From the cell containing the given text, extract its center point as (x, y) coordinate. 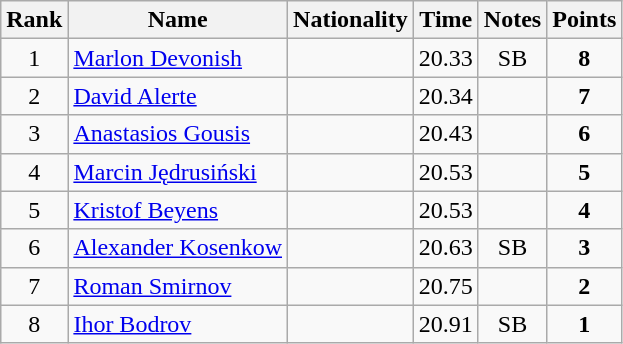
Ihor Bodrov (178, 324)
20.75 (446, 286)
Time (446, 20)
Marcin Jędrusiński (178, 172)
Alexander Kosenkow (178, 248)
Roman Smirnov (178, 286)
Name (178, 20)
David Alerte (178, 96)
Nationality (351, 20)
Anastasios Gousis (178, 134)
20.63 (446, 248)
20.91 (446, 324)
Rank (34, 20)
20.43 (446, 134)
Kristof Beyens (178, 210)
Notes (512, 20)
20.33 (446, 58)
Marlon Devonish (178, 58)
Points (584, 20)
20.34 (446, 96)
